Extract the [X, Y] coordinate from the center of the cell holding the provided text.  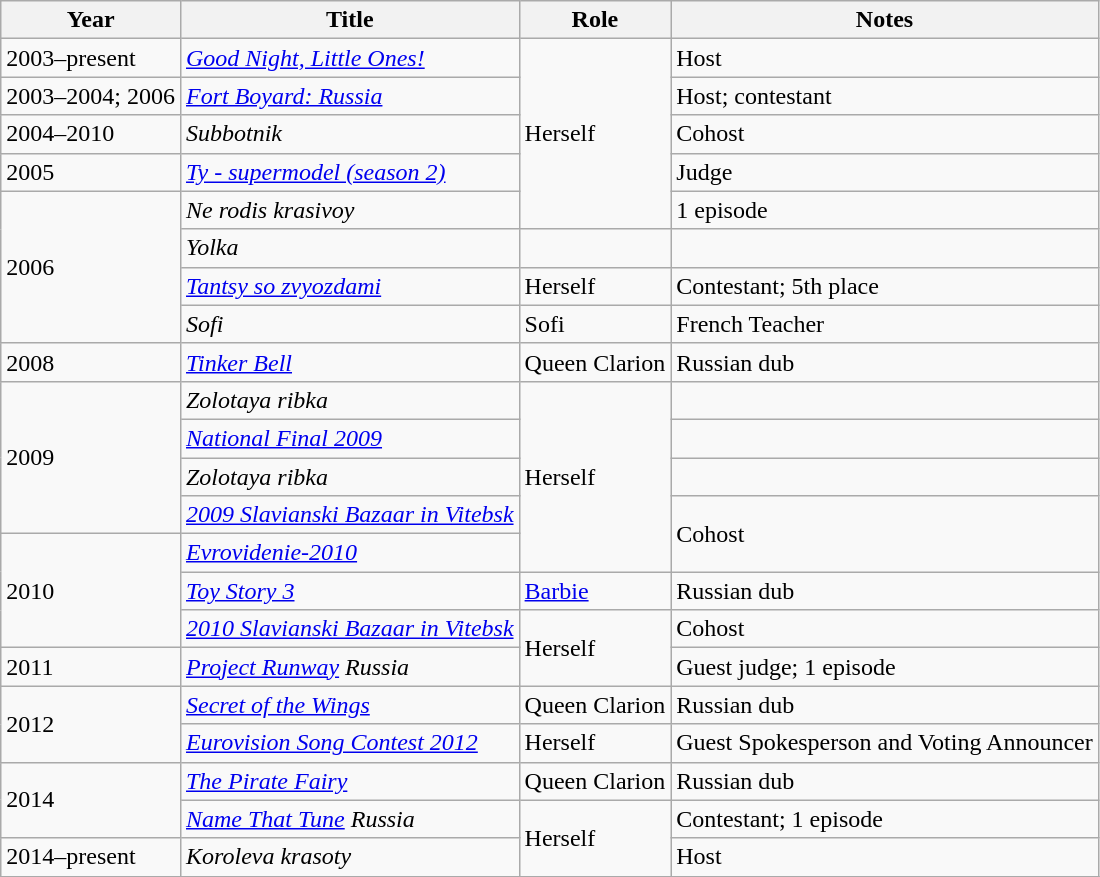
Guest Spokesperson and Voting Announcer [884, 743]
Host; contestant [884, 96]
2010 Slavianski Bazaar in Vitebsk [350, 629]
Secret of the Wings [350, 705]
Role [595, 20]
Ty - supermodel (season 2) [350, 172]
2009 [91, 457]
Eurovision Song Contest 2012 [350, 743]
2012 [91, 724]
1 episode [884, 210]
Evrovidenie-2010 [350, 553]
2014–present [91, 857]
Toy Story 3 [350, 591]
2011 [91, 667]
Koroleva krasoty [350, 857]
Tantsy so zvyozdami [350, 286]
Year [91, 20]
2009 Slavianski Bazaar in Vitebsk [350, 515]
2006 [91, 267]
Ne rodis krasivoy [350, 210]
Yolka [350, 248]
2005 [91, 172]
The Pirate Fairy [350, 781]
Good Night, Little Ones! [350, 58]
Notes [884, 20]
Name That Tune Russia [350, 819]
Project Runway Russia [350, 667]
Subbotnik [350, 134]
Fort Boyard: Russia [350, 96]
2003–present [91, 58]
Judge [884, 172]
2014 [91, 800]
2003–2004; 2006 [91, 96]
Contestant; 1 episode [884, 819]
2004–2010 [91, 134]
2008 [91, 362]
2010 [91, 591]
Guest judge; 1 episode [884, 667]
French Teacher [884, 324]
Tinker Bell [350, 362]
Contestant; 5th place [884, 286]
National Final 2009 [350, 438]
Barbie [595, 591]
Title [350, 20]
